Extract the (x, y) coordinate from the center of the cell holding the provided text.  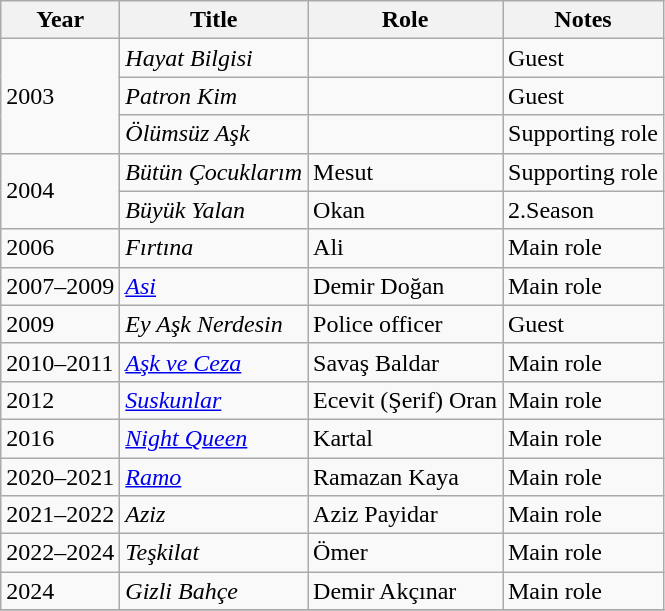
2012 (60, 400)
Police officer (406, 324)
2016 (60, 438)
Okan (406, 210)
2004 (60, 191)
2010–2011 (60, 362)
Aziz Payidar (406, 515)
2007–2009 (60, 286)
Year (60, 20)
Ey Aşk Nerdesin (214, 324)
Gizli Bahçe (214, 591)
Demir Doğan (406, 286)
Teşkilat (214, 553)
Title (214, 20)
2009 (60, 324)
Fırtına (214, 248)
Ramazan Kaya (406, 477)
Bütün Çocuklarım (214, 172)
Patron Kim (214, 96)
Hayat Bilgisi (214, 58)
2024 (60, 591)
Suskunlar (214, 400)
Role (406, 20)
Demir Akçınar (406, 591)
Ramo (214, 477)
Notes (582, 20)
Night Queen (214, 438)
2022–2024 (60, 553)
Mesut (406, 172)
Büyük Yalan (214, 210)
2003 (60, 96)
Aşk ve Ceza (214, 362)
Ali (406, 248)
Asi (214, 286)
2021–2022 (60, 515)
Ecevit (Şerif) Oran (406, 400)
Ölümsüz Aşk (214, 134)
2006 (60, 248)
Aziz (214, 515)
Ömer (406, 553)
Savaş Baldar (406, 362)
2.Season (582, 210)
Kartal (406, 438)
2020–2021 (60, 477)
